Locate the cell with the specified text and output its [x, y] center coordinate. 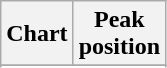
Chart [37, 34]
Peakposition [119, 34]
